Locate the cell with the specified text and output its (X, Y) center coordinate. 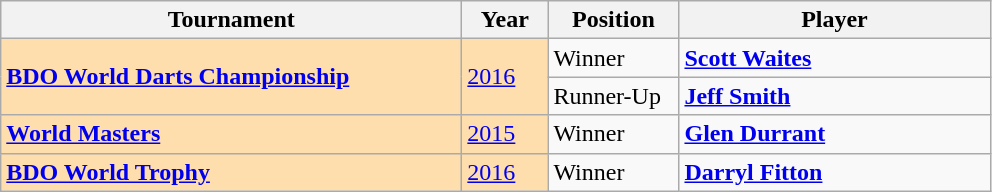
Runner-Up (614, 96)
Tournament (232, 20)
BDO World Trophy (232, 172)
2015 (505, 134)
Player (834, 20)
Scott Waites (834, 58)
World Masters (232, 134)
Year (505, 20)
BDO World Darts Championship (232, 77)
Position (614, 20)
Jeff Smith (834, 96)
Darryl Fitton (834, 172)
Glen Durrant (834, 134)
